Identify which cell holds the provided text, then report its (x, y) central coordinate. 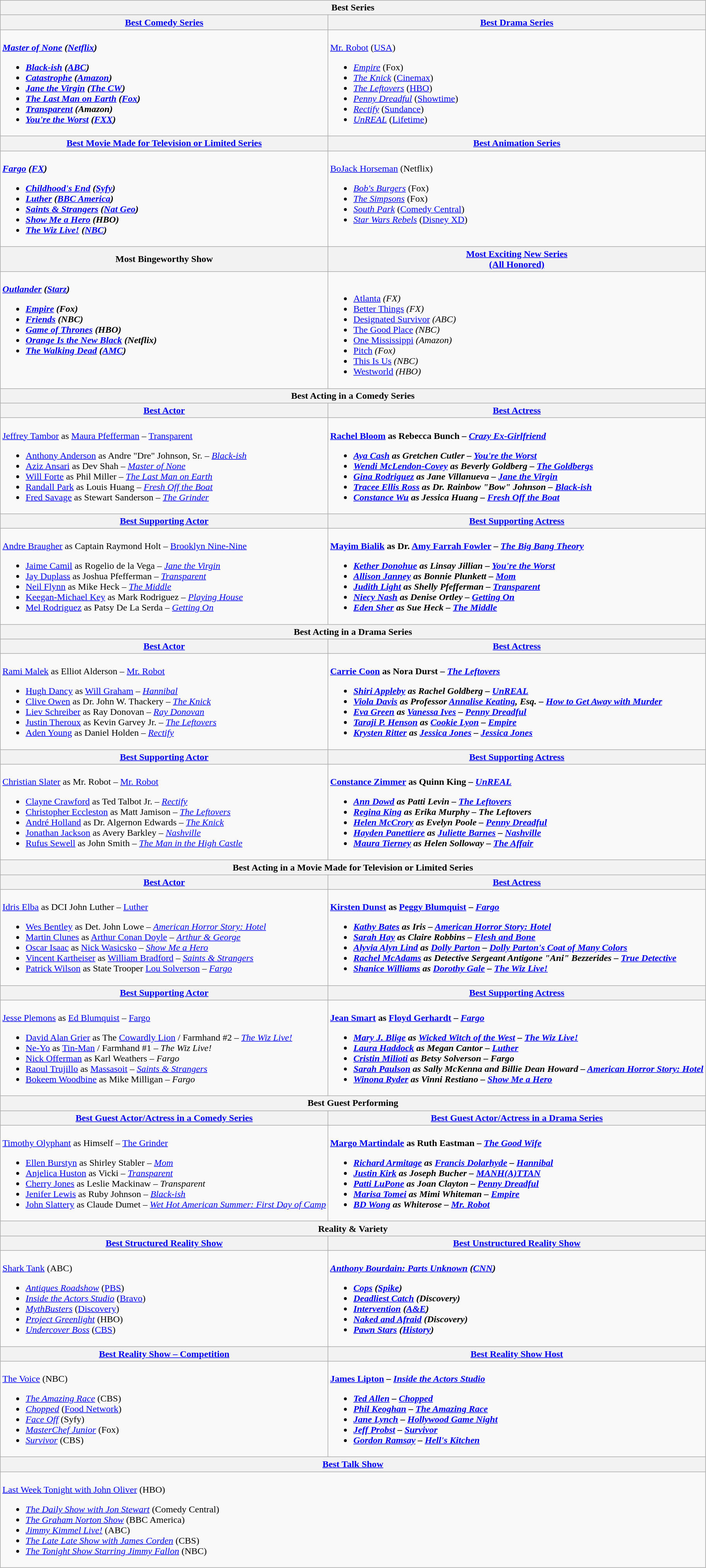
The Voice (NBC)The Amazing Race (CBS)Chopped (Food Network)Face Off (Syfy)MasterChef Junior (Fox)Survivor (CBS) (164, 1409)
BoJack Horseman (Netflix)Bob's Burgers (Fox)The Simpsons (Fox)South Park (Comedy Central)Star Wars Rebels (Disney XD) (517, 199)
Best Structured Reality Show (164, 1243)
Best Movie Made for Television or Limited Series (164, 143)
Best Animation Series (517, 143)
Fargo (FX)Childhood's End (Syfy)Luther (BBC America)Saints & Strangers (Nat Geo)Show Me a Hero (HBO)The Wiz Live! (NBC) (164, 199)
Best Drama Series (517, 22)
Most Bingeworthy Show (164, 259)
Best Acting in a Drama Series (353, 632)
Anthony Bourdain: Parts Unknown (CNN)Cops (Spike)Deadliest Catch (Discovery)Intervention (A&E)Naked and Afraid (Discovery)Pawn Stars (History) (517, 1298)
Reality & Variety (353, 1228)
Best Guest Actor/Actress in a Comedy Series (164, 1118)
Shark Tank (ABC)Antiques Roadshow (PBS)Inside the Actors Studio (Bravo)MythBusters (Discovery)Project Greenlight (HBO)Undercover Boss (CBS) (164, 1298)
Best Acting in a Movie Made for Television or Limited Series (353, 867)
Most Exciting New Series(All Honored) (517, 259)
Best Guest Performing (353, 1103)
Best Comedy Series (164, 22)
Best Acting in a Comedy Series (353, 396)
Atlanta (FX)Better Things (FX)Designated Survivor (ABC)The Good Place (NBC)One Mississippi (Amazon)Pitch (Fox)This Is Us (NBC)Westworld (HBO) (517, 330)
Best Guest Actor/Actress in a Drama Series (517, 1118)
Best Series (353, 8)
Best Reality Show Host (517, 1354)
Outlander (Starz)Empire (Fox)Friends (NBC)Game of Thrones (HBO)Orange Is the New Black (Netflix)The Walking Dead (AMC) (164, 330)
Mr. Robot (USA)Empire (Fox)The Knick (Cinemax)The Leftovers (HBO)Penny Dreadful (Showtime)Rectify (Sundance)UnREAL (Lifetime) (517, 83)
Best Reality Show – Competition (164, 1354)
Best Talk Show (353, 1464)
Best Unstructured Reality Show (517, 1243)
